Provide the (x, y) coordinate of the cell's center where the given text is located.  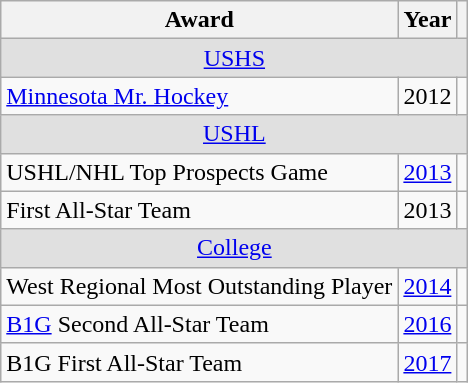
2016 (428, 324)
USHL/NHL Top Prospects Game (200, 172)
Minnesota Mr. Hockey (200, 96)
Award (200, 20)
USHL (234, 134)
B1G Second All-Star Team (200, 324)
B1G First All-Star Team (200, 362)
Year (428, 20)
USHS (234, 58)
2017 (428, 362)
West Regional Most Outstanding Player (200, 286)
2012 (428, 96)
2014 (428, 286)
First All-Star Team (200, 210)
College (234, 248)
